Find where the given text appears and provide that cell's center as [X, Y] coordinate. 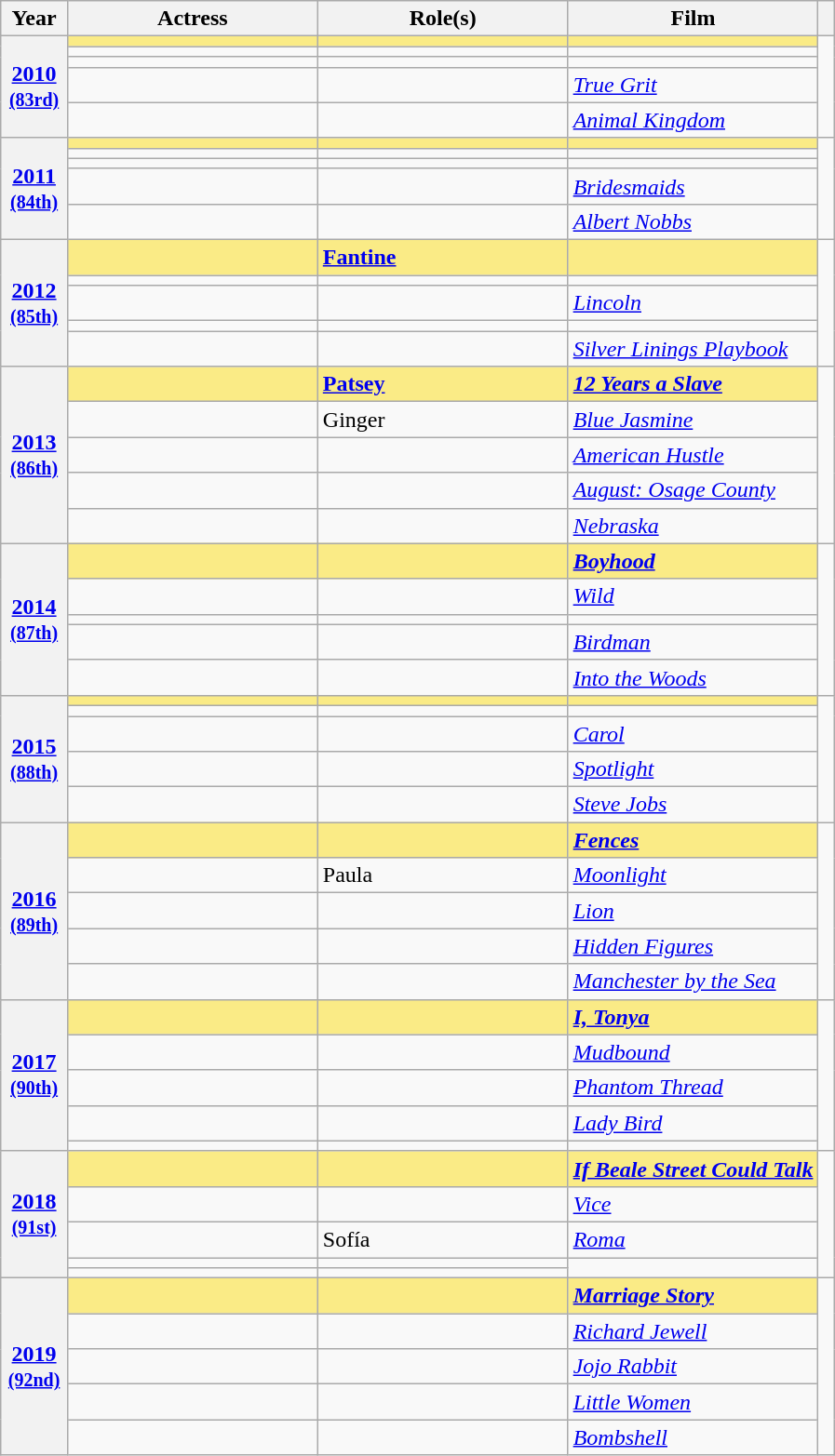
Manchester by the Sea [693, 982]
Bridesmaids [693, 186]
Patsey [443, 384]
Paula [443, 875]
Boyhood [693, 561]
12 Years a Slave [693, 384]
Role(s) [443, 19]
American Hustle [693, 455]
Sofía [443, 1239]
Lady Bird [693, 1123]
Vice [693, 1204]
Into the Woods [693, 677]
Richard Jewell [693, 1331]
2015 (88th) [34, 758]
2014 (87th) [34, 620]
If Beale Street Could Talk [693, 1169]
2010 (83rd) [34, 87]
Blue Jasmine [693, 420]
Birdman [693, 642]
Fantine [443, 257]
Jojo Rabbit [693, 1367]
Roma [693, 1239]
Film [693, 19]
Hidden Figures [693, 946]
August: Osage County [693, 490]
Ginger [443, 420]
Spotlight [693, 769]
Carol [693, 734]
Animal Kingdom [693, 120]
Wild [693, 596]
Nebraska [693, 526]
2011 (84th) [34, 188]
Actress [192, 19]
Moonlight [693, 875]
I, Tonya [693, 1017]
Bombshell [693, 1437]
2017 (90th) [34, 1075]
Steve Jobs [693, 805]
Mudbound [693, 1052]
2013 (86th) [34, 455]
Lion [693, 911]
2019 (92nd) [34, 1367]
Albert Nobbs [693, 221]
True Grit [693, 85]
Marriage Story [693, 1296]
2016 (89th) [34, 911]
2012 (85th) [34, 302]
Year [34, 19]
Fences [693, 840]
Lincoln [693, 303]
Little Women [693, 1402]
2018 (91st) [34, 1214]
Phantom Thread [693, 1088]
Silver Linings Playbook [693, 349]
